Find where the given text appears and provide that cell's center as (x, y) coordinate. 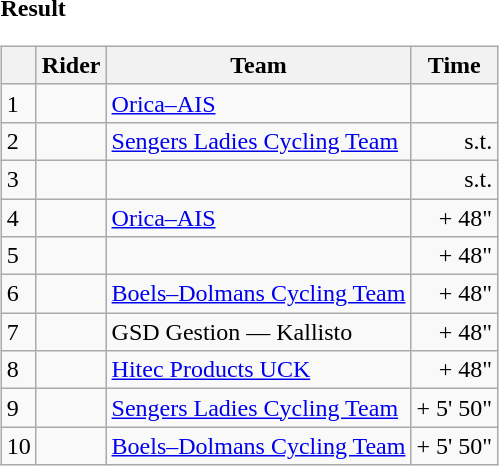
4 (18, 217)
5 (18, 256)
9 (18, 408)
Time (454, 65)
7 (18, 332)
GSD Gestion — Kallisto (258, 332)
Rider (71, 65)
8 (18, 370)
6 (18, 294)
1 (18, 103)
2 (18, 141)
3 (18, 179)
Hitec Products UCK (258, 370)
Team (258, 65)
10 (18, 446)
